Output the (X, Y) coordinate of the center of the cell containing the given text.  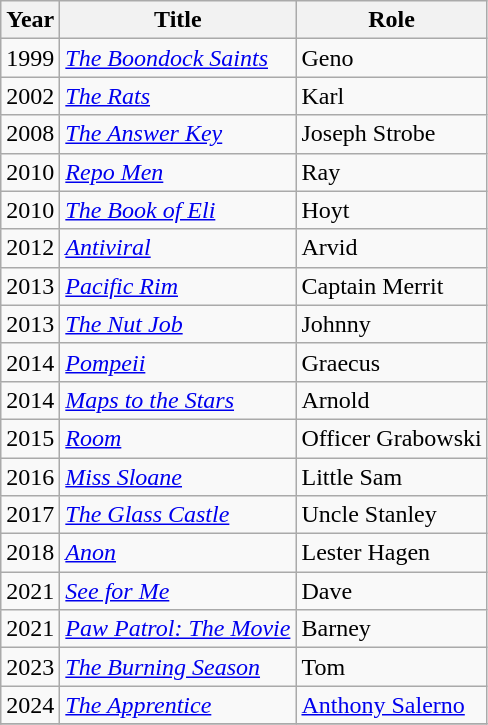
Tom (392, 667)
See for Me (178, 591)
The Boondock Saints (178, 58)
Anon (178, 553)
Dave (392, 591)
Maps to the Stars (178, 400)
Graecus (392, 362)
2024 (30, 705)
Miss Sloane (178, 477)
2015 (30, 438)
Repo Men (178, 172)
Antiviral (178, 248)
Lester Hagen (392, 553)
2017 (30, 515)
The Book of Eli (178, 210)
Hoyt (392, 210)
Arvid (392, 248)
2016 (30, 477)
Room (178, 438)
Paw Patrol: The Movie (178, 629)
Ray (392, 172)
The Answer Key (178, 134)
Anthony Salerno (392, 705)
Geno (392, 58)
Role (392, 20)
Johnny (392, 324)
Little Sam (392, 477)
2008 (30, 134)
The Apprentice (178, 705)
Uncle Stanley (392, 515)
Title (178, 20)
2018 (30, 553)
Year (30, 20)
Pompeii (178, 362)
The Nut Job (178, 324)
Pacific Rim (178, 286)
2002 (30, 96)
2012 (30, 248)
1999 (30, 58)
Captain Merrit (392, 286)
The Glass Castle (178, 515)
The Rats (178, 96)
Officer Grabowski (392, 438)
Joseph Strobe (392, 134)
The Burning Season (178, 667)
Arnold (392, 400)
Barney (392, 629)
2023 (30, 667)
Karl (392, 96)
